Pinpoint the cell where the given text exists, returning its (X, Y) midpoint coordinate. 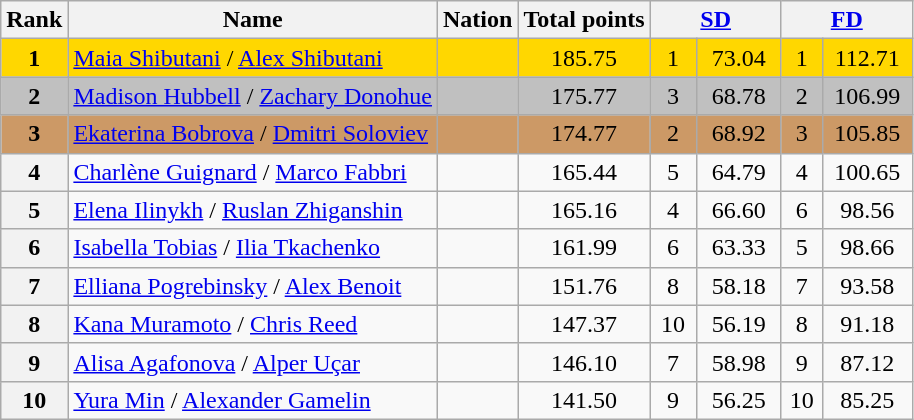
Isabella Tobias / Ilia Tkachenko (253, 248)
58.98 (738, 362)
Rank (34, 20)
56.25 (738, 400)
141.50 (584, 400)
56.19 (738, 324)
64.79 (738, 172)
91.18 (867, 324)
SD (716, 20)
68.78 (738, 96)
146.10 (584, 362)
Kana Muramoto / Chris Reed (253, 324)
85.25 (867, 400)
63.33 (738, 248)
175.77 (584, 96)
165.16 (584, 210)
66.60 (738, 210)
Total points (584, 20)
Charlène Guignard / Marco Fabbri (253, 172)
Maia Shibutani / Alex Shibutani (253, 58)
Name (253, 20)
98.56 (867, 210)
Nation (478, 20)
Alisa Agafonova / Alper Uçar (253, 362)
Elena Ilinykh / Ruslan Zhiganshin (253, 210)
151.76 (584, 286)
Ekaterina Bobrova / Dmitri Soloviev (253, 134)
112.71 (867, 58)
Yura Min / Alexander Gamelin (253, 400)
147.37 (584, 324)
100.65 (867, 172)
174.77 (584, 134)
FD (846, 20)
93.58 (867, 286)
Elliana Pogrebinsky / Alex Benoit (253, 286)
98.66 (867, 248)
161.99 (584, 248)
58.18 (738, 286)
165.44 (584, 172)
106.99 (867, 96)
105.85 (867, 134)
68.92 (738, 134)
73.04 (738, 58)
185.75 (584, 58)
Madison Hubbell / Zachary Donohue (253, 96)
87.12 (867, 362)
